Detect which cell encompasses the target text, then output its (X, Y) center coordinate. 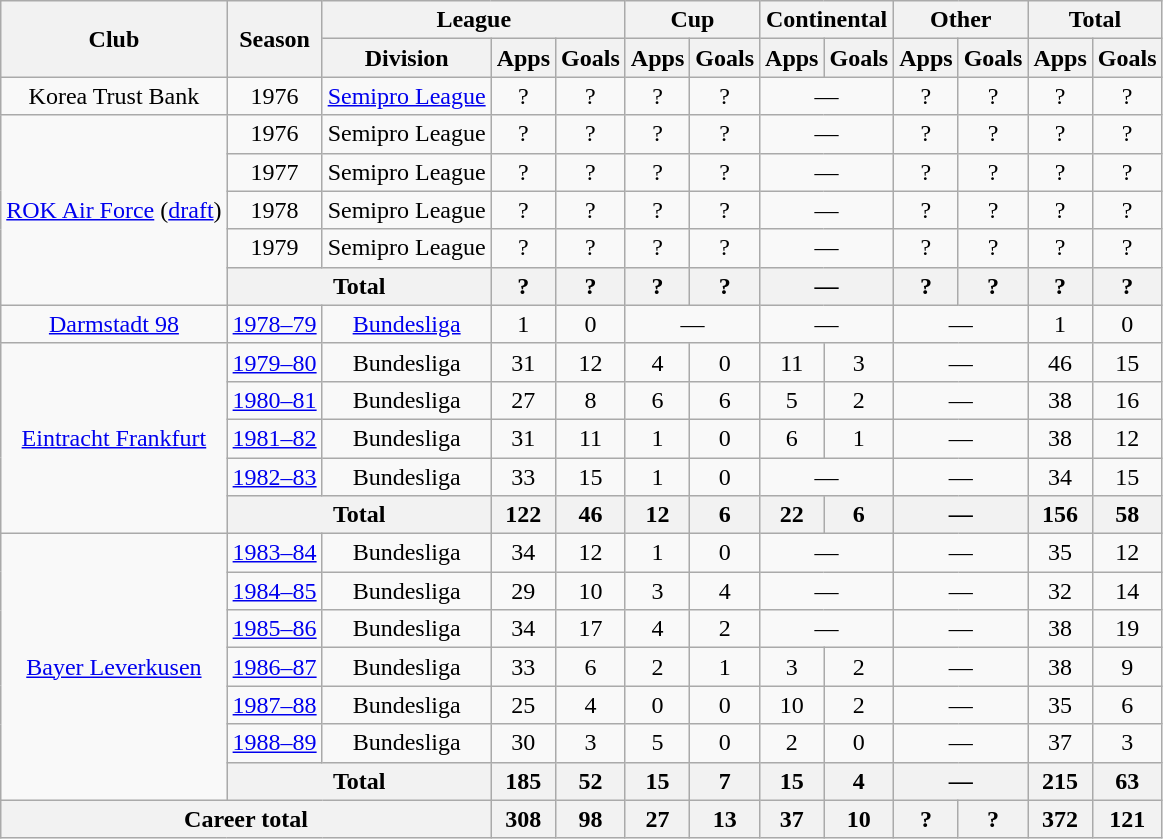
1985–86 (274, 629)
13 (725, 819)
121 (1127, 819)
1978 (274, 210)
30 (523, 743)
25 (523, 705)
98 (591, 819)
1978–79 (274, 324)
1977 (274, 172)
308 (523, 819)
1980–81 (274, 400)
Darmstadt 98 (114, 324)
19 (1127, 629)
Bayer Leverkusen (114, 667)
1979 (274, 248)
Club (114, 39)
1983–84 (274, 553)
Cup (692, 20)
League (474, 20)
1986–87 (274, 667)
Eintracht Frankfurt (114, 438)
1982–83 (274, 477)
Continental (827, 20)
Other (961, 20)
215 (1060, 781)
185 (523, 781)
Korea Trust Bank (114, 96)
Division (406, 58)
58 (1127, 515)
1981–82 (274, 438)
Career total (246, 819)
372 (1060, 819)
ROK Air Force (draft) (114, 210)
52 (591, 781)
1988–89 (274, 743)
Season (274, 39)
63 (1127, 781)
17 (591, 629)
122 (523, 515)
8 (591, 400)
1984–85 (274, 591)
29 (523, 591)
22 (792, 515)
32 (1060, 591)
1987–88 (274, 705)
14 (1127, 591)
9 (1127, 667)
1979–80 (274, 362)
16 (1127, 400)
7 (725, 781)
156 (1060, 515)
